Search for the cell housing the specified text and yield its [X, Y] center coordinate. 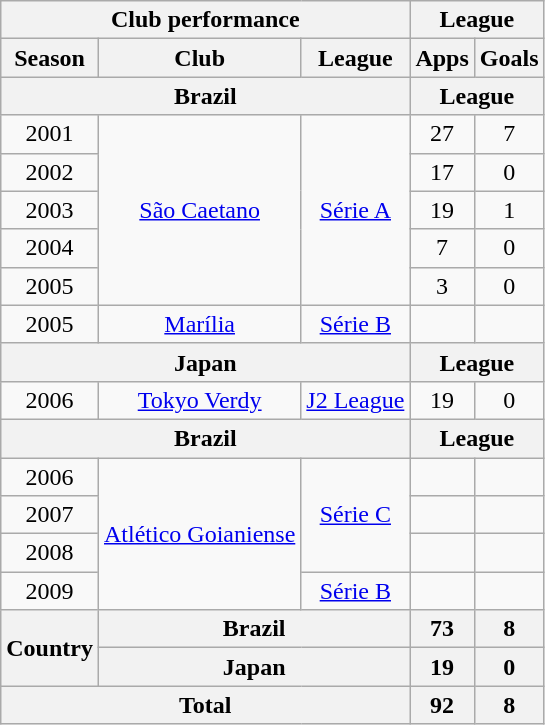
27 [442, 134]
Season [50, 58]
Goals [509, 58]
Série C [356, 515]
73 [442, 629]
Country [50, 648]
17 [442, 172]
Tokyo Verdy [199, 400]
2009 [50, 591]
Atlético Goianiense [199, 534]
2001 [50, 134]
92 [442, 705]
3 [442, 286]
2003 [50, 210]
1 [509, 210]
2004 [50, 248]
Marília [199, 324]
J2 League [356, 400]
São Caetano [199, 210]
Club [199, 58]
Série A [356, 210]
Total [206, 705]
2002 [50, 172]
Club performance [206, 20]
2008 [50, 553]
Apps [442, 58]
2007 [50, 515]
